Identify which cell holds the provided text, then report its [x, y] central coordinate. 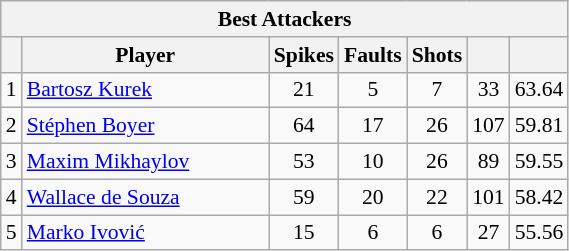
21 [304, 90]
15 [304, 233]
4 [12, 197]
53 [304, 162]
63.64 [540, 90]
Player [146, 55]
1 [12, 90]
89 [488, 162]
59.81 [540, 126]
58.42 [540, 197]
Maxim Mikhaylov [146, 162]
17 [373, 126]
Bartosz Kurek [146, 90]
59.55 [540, 162]
55.56 [540, 233]
20 [373, 197]
Spikes [304, 55]
Marko Ivović [146, 233]
59 [304, 197]
33 [488, 90]
10 [373, 162]
27 [488, 233]
7 [438, 90]
Shots [438, 55]
107 [488, 126]
Stéphen Boyer [146, 126]
2 [12, 126]
Wallace de Souza [146, 197]
Faults [373, 55]
Best Attackers [285, 19]
101 [488, 197]
3 [12, 162]
64 [304, 126]
22 [438, 197]
